Identify which cell holds the provided text, then report its [x, y] central coordinate. 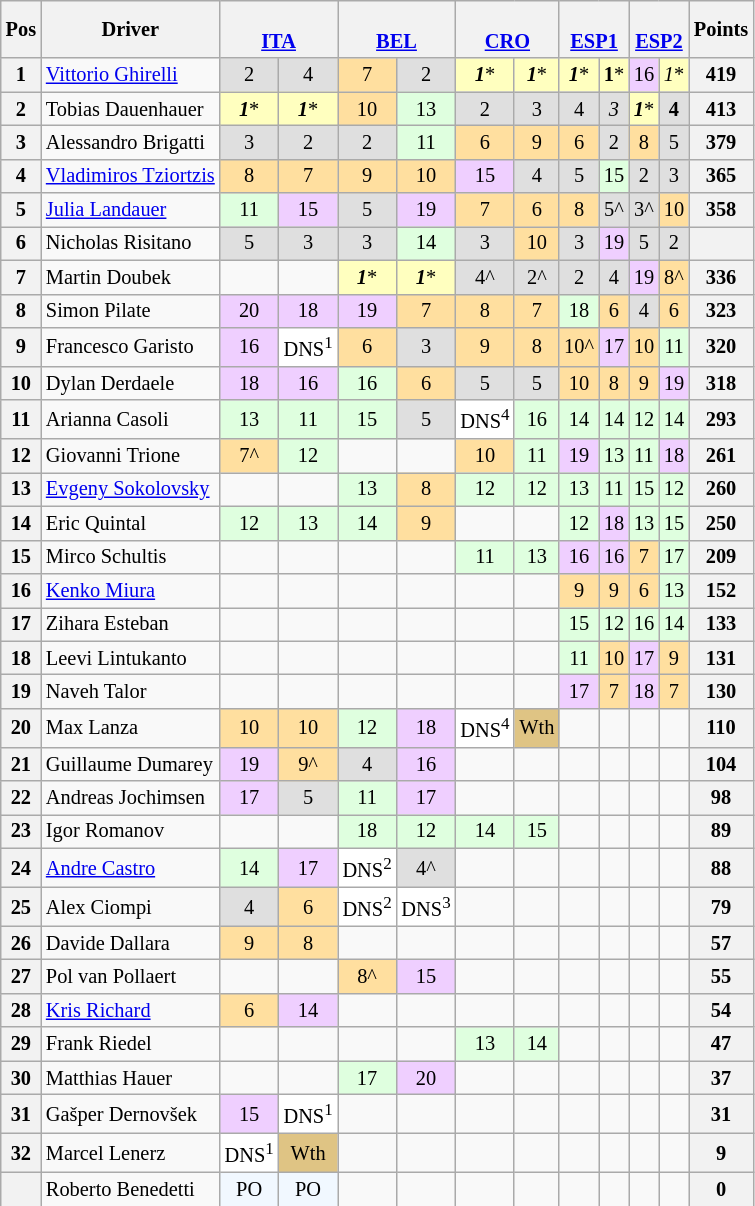
Naveh Talor [130, 691]
Simon Pilate [130, 311]
BEL [397, 29]
37 [721, 1078]
133 [721, 624]
Driver [130, 29]
Andre Castro [130, 868]
Leevi Lintukanto [130, 658]
1 [21, 75]
Pol van Pollaert [130, 977]
ESP1 [594, 29]
293 [721, 420]
10^ [579, 346]
DNS3 [426, 906]
261 [721, 456]
CRO [507, 29]
88 [721, 868]
Pos [21, 29]
21 [21, 764]
9^ [308, 764]
32 [21, 1152]
Davide Dallara [130, 943]
318 [721, 383]
Mirco Schultis [130, 557]
Dylan Derdaele [130, 383]
358 [721, 210]
27 [21, 977]
Giovanni Trione [130, 456]
104 [721, 764]
Nicholas Risitano [130, 243]
Alessandro Brigatti [130, 142]
Alex Ciompi [130, 906]
Arianna Casoli [130, 420]
Zihara Esteban [130, 624]
22 [21, 798]
Vittorio Ghirelli [130, 75]
379 [721, 142]
2^ [536, 277]
Matthias Hauer [130, 1078]
131 [721, 658]
336 [721, 277]
250 [721, 523]
55 [721, 977]
130 [721, 691]
Vladimiros Tziortzis [130, 176]
Frank Riedel [130, 1044]
Julia Landauer [130, 210]
57 [721, 943]
Kenko Miura [130, 590]
Evgeny Sokolovsky [130, 489]
Marcel Lenerz [130, 1152]
Kris Richard [130, 1010]
ITA [279, 29]
365 [721, 176]
89 [721, 831]
3^ [644, 210]
Gašper Dernovšek [130, 1114]
Roberto Benedetti [130, 1189]
5^ [614, 210]
320 [721, 346]
25 [21, 906]
79 [721, 906]
209 [721, 557]
23 [21, 831]
Igor Romanov [130, 831]
Guillaume Dumarey [130, 764]
24 [21, 868]
419 [721, 75]
98 [721, 798]
Points [721, 29]
26 [21, 943]
Francesco Garisto [130, 346]
Max Lanza [130, 728]
28 [21, 1010]
47 [721, 1044]
152 [721, 590]
Tobias Dauenhauer [130, 109]
Martin Doubek [130, 277]
110 [721, 728]
413 [721, 109]
ESP2 [659, 29]
260 [721, 489]
323 [721, 311]
0 [721, 1189]
30 [21, 1078]
Andreas Jochimsen [130, 798]
54 [721, 1010]
7^ [250, 456]
29 [21, 1044]
Eric Quintal [130, 523]
